Return [X, Y] of the center of cell containing provided text 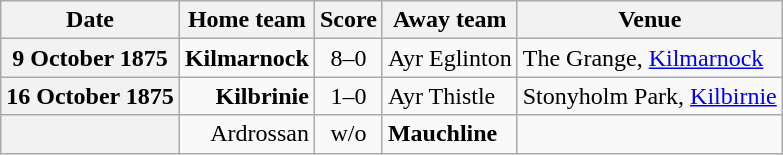
The Grange, Kilmarnock [650, 58]
Kilmarnock [246, 58]
Score [348, 20]
Mauchline [450, 134]
Date [90, 20]
Ardrossan [246, 134]
1–0 [348, 96]
w/o [348, 134]
Stonyholm Park, Kilbirnie [650, 96]
Ayr Thistle [450, 96]
Kilbrinie [246, 96]
Away team [450, 20]
Home team [246, 20]
9 October 1875 [90, 58]
Venue [650, 20]
8–0 [348, 58]
Ayr Eglinton [450, 58]
16 October 1875 [90, 96]
